Pinpoint the cell where the given text exists, returning its (X, Y) midpoint coordinate. 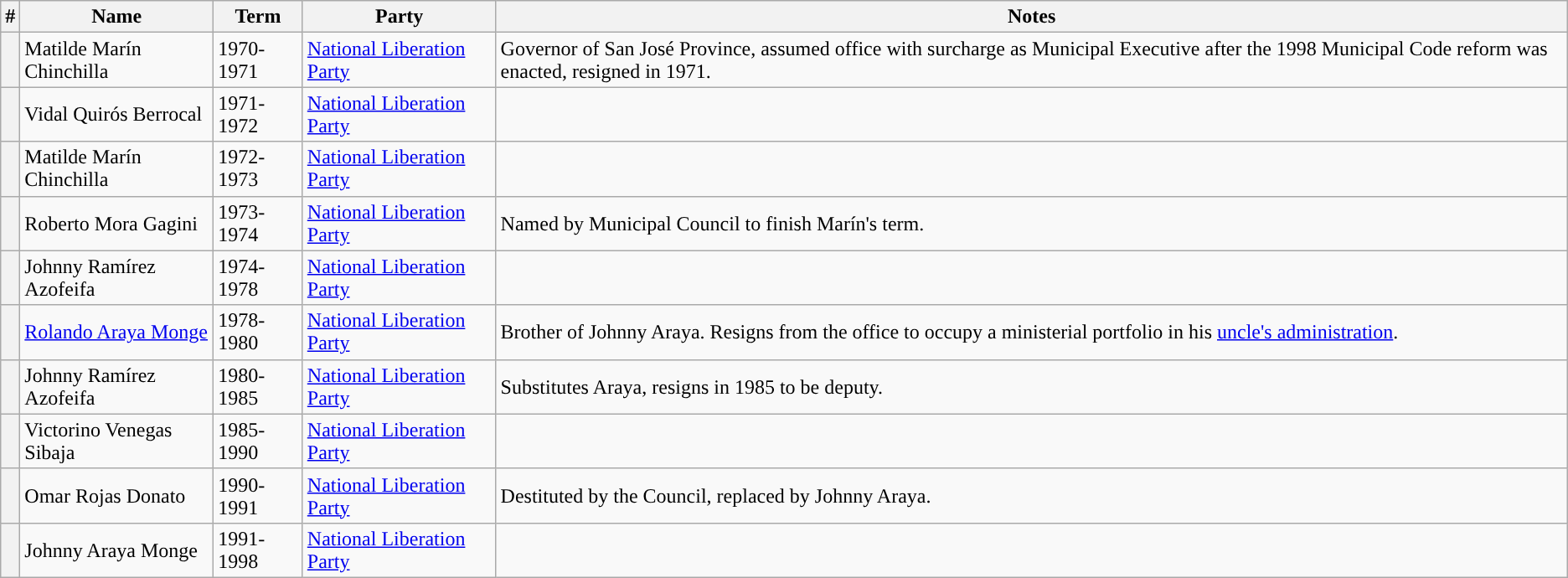
Victorino Venegas Sibaja (117, 441)
1980-1985 (258, 387)
Name (117, 17)
Rolando Araya Monge (117, 332)
1970-1971 (258, 60)
Roberto Mora Gagini (117, 223)
1990-1991 (258, 496)
# (10, 17)
1972-1973 (258, 169)
1971-1972 (258, 114)
Party (399, 17)
Notes (1032, 17)
1991-1998 (258, 550)
Term (258, 17)
Named by Municipal Council to finish Marín's term. (1032, 223)
Brother of Johnny Araya. Resigns from the office to occupy a ministerial portfolio in his uncle's administration. (1032, 332)
Destituted by the Council, replaced by Johnny Araya. (1032, 496)
Johnny Araya Monge (117, 550)
Vidal Quirós Berrocal (117, 114)
1978-1980 (258, 332)
1985-1990 (258, 441)
1973-1974 (258, 223)
Substitutes Araya, resigns in 1985 to be deputy. (1032, 387)
1974-1978 (258, 278)
Omar Rojas Donato (117, 496)
